Return the [x, y] coordinate for the center point of the cell that contains the specified text.  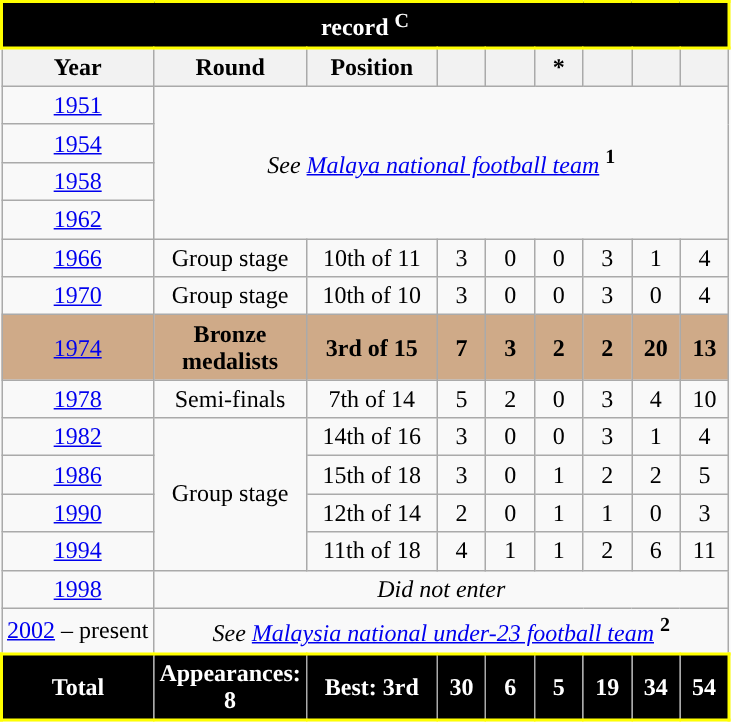
1974 [78, 348]
7 [462, 348]
Appearances: 8 [230, 686]
Semi-finals [230, 399]
1970 [78, 296]
Year [78, 68]
1994 [78, 551]
12th of 14 [372, 513]
Position [372, 68]
1986 [78, 475]
Round [230, 68]
1998 [78, 589]
See Malaya national football team 1 [442, 162]
14th of 16 [372, 437]
1958 [78, 181]
30 [462, 686]
3rd of 15 [372, 348]
2002 – present [78, 630]
20 [656, 348]
1966 [78, 258]
1962 [78, 220]
1954 [78, 143]
See Malaysia national under-23 football team 2 [442, 630]
15th of 18 [372, 475]
11th of 18 [372, 551]
Did not enter [442, 589]
* [558, 68]
19 [608, 686]
1978 [78, 399]
11 [704, 551]
record C [366, 25]
Bronze medalists [230, 348]
1951 [78, 105]
13 [704, 348]
34 [656, 686]
Total [78, 686]
7th of 14 [372, 399]
10 [704, 399]
1990 [78, 513]
54 [704, 686]
10th of 10 [372, 296]
10th of 11 [372, 258]
Best: 3rd [372, 686]
1982 [78, 437]
